Extract the (x, y) coordinate from the center of the cell holding the provided text.  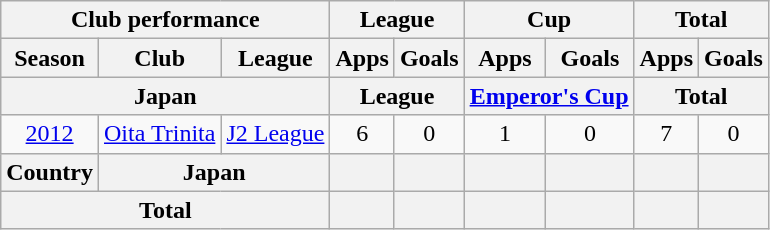
1 (505, 134)
Season (50, 58)
Cup (549, 20)
Country (50, 172)
J2 League (276, 134)
Club (159, 58)
2012 (50, 134)
6 (362, 134)
Emperor's Cup (549, 96)
Oita Trinita (159, 134)
Club performance (166, 20)
7 (666, 134)
